Pinpoint the cell where the given text exists, returning its (x, y) midpoint coordinate. 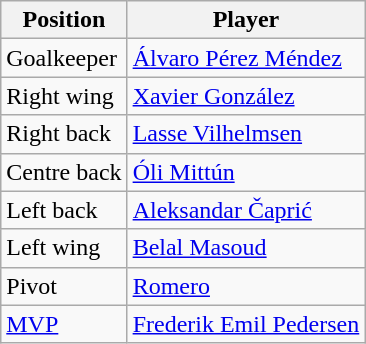
Player (246, 20)
Óli Mittún (246, 172)
Right wing (64, 96)
Right back (64, 134)
Aleksandar Čaprić (246, 210)
Pivot (64, 286)
Goalkeeper (64, 58)
Belal Masoud (246, 248)
Position (64, 20)
Romero (246, 286)
MVP (64, 324)
Centre back (64, 172)
Frederik Emil Pedersen (246, 324)
Álvaro Pérez Méndez (246, 58)
Left wing (64, 248)
Lasse Vilhelmsen (246, 134)
Xavier González (246, 96)
Left back (64, 210)
